Capture the cell that displays the provided text and extract its (X, Y) central coordinate. 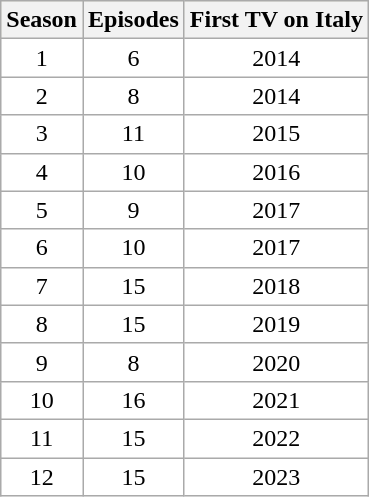
3 (42, 134)
1 (42, 58)
2021 (276, 400)
2015 (276, 134)
2022 (276, 438)
2023 (276, 477)
16 (133, 400)
2016 (276, 172)
5 (42, 210)
Season (42, 20)
2 (42, 96)
Episodes (133, 20)
2019 (276, 324)
7 (42, 286)
2018 (276, 286)
2020 (276, 362)
4 (42, 172)
12 (42, 477)
First TV on Italy (276, 20)
